Pinpoint the cell where the given text exists, returning its [X, Y] midpoint coordinate. 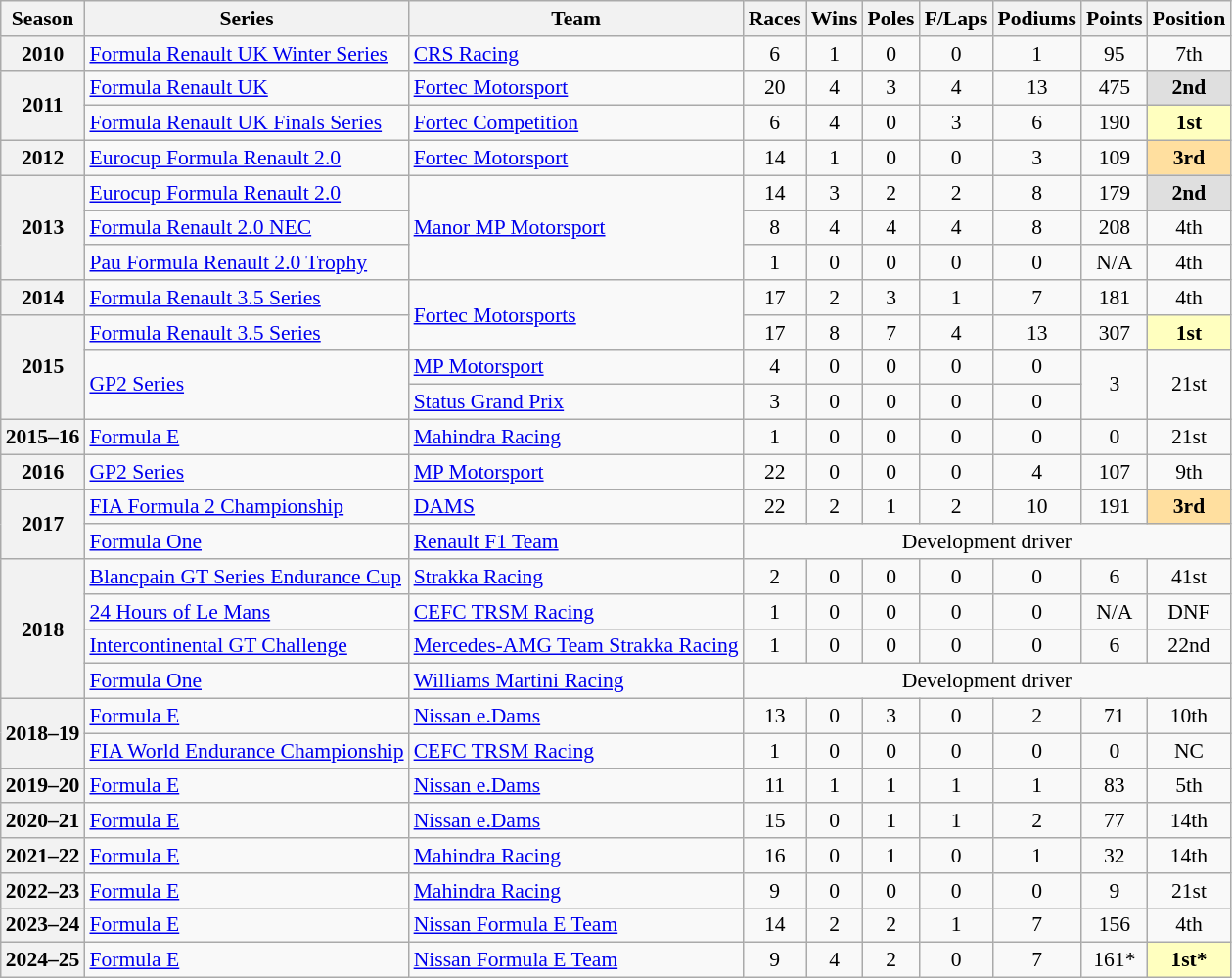
Fortec Motorsports [576, 315]
DAMS [576, 507]
15 [775, 821]
Series [247, 19]
10 [1037, 507]
2011 [43, 106]
83 [1115, 786]
2013 [43, 227]
Pau Formula Renault 2.0 Trophy [247, 263]
2015–16 [43, 438]
CRS Racing [576, 54]
Blancpain GT Series Endurance Cup [247, 577]
179 [1115, 193]
Formula Renault UK [247, 88]
Fortec Competition [576, 123]
7th [1189, 54]
2023–24 [43, 925]
1st* [1189, 960]
307 [1115, 333]
2015 [43, 368]
20 [775, 88]
71 [1115, 717]
Status Grand Prix [576, 402]
FIA World Endurance Championship [247, 751]
Podiums [1037, 19]
181 [1115, 298]
Strakka Racing [576, 577]
Renault F1 Team [576, 542]
Season [43, 19]
107 [1115, 472]
2019–20 [43, 786]
FIA Formula 2 Championship [247, 507]
2014 [43, 298]
F/Laps [957, 19]
95 [1115, 54]
190 [1115, 123]
161* [1115, 960]
109 [1115, 159]
208 [1115, 228]
2018–19 [43, 734]
Position [1189, 19]
Manor MP Motorsport [576, 227]
Races [775, 19]
Wins [835, 19]
2010 [43, 54]
16 [775, 856]
10th [1189, 717]
Mercedes-AMG Team Strakka Racing [576, 646]
2020–21 [43, 821]
Formula Renault 2.0 NEC [247, 228]
2016 [43, 472]
11 [775, 786]
Intercontinental GT Challenge [247, 646]
77 [1115, 821]
191 [1115, 507]
Points [1115, 19]
475 [1115, 88]
NC [1189, 751]
22nd [1189, 646]
9th [1189, 472]
2022–23 [43, 891]
Williams Martini Racing [576, 681]
156 [1115, 925]
2024–25 [43, 960]
Formula Renault UK Finals Series [247, 123]
2017 [43, 525]
2012 [43, 159]
32 [1115, 856]
2021–22 [43, 856]
2018 [43, 629]
Formula Renault UK Winter Series [247, 54]
Poles [890, 19]
5th [1189, 786]
Team [576, 19]
41st [1189, 577]
24 Hours of Le Mans [247, 612]
DNF [1189, 612]
